Return the (X, Y) coordinate for the center point of the cell that contains the specified text.  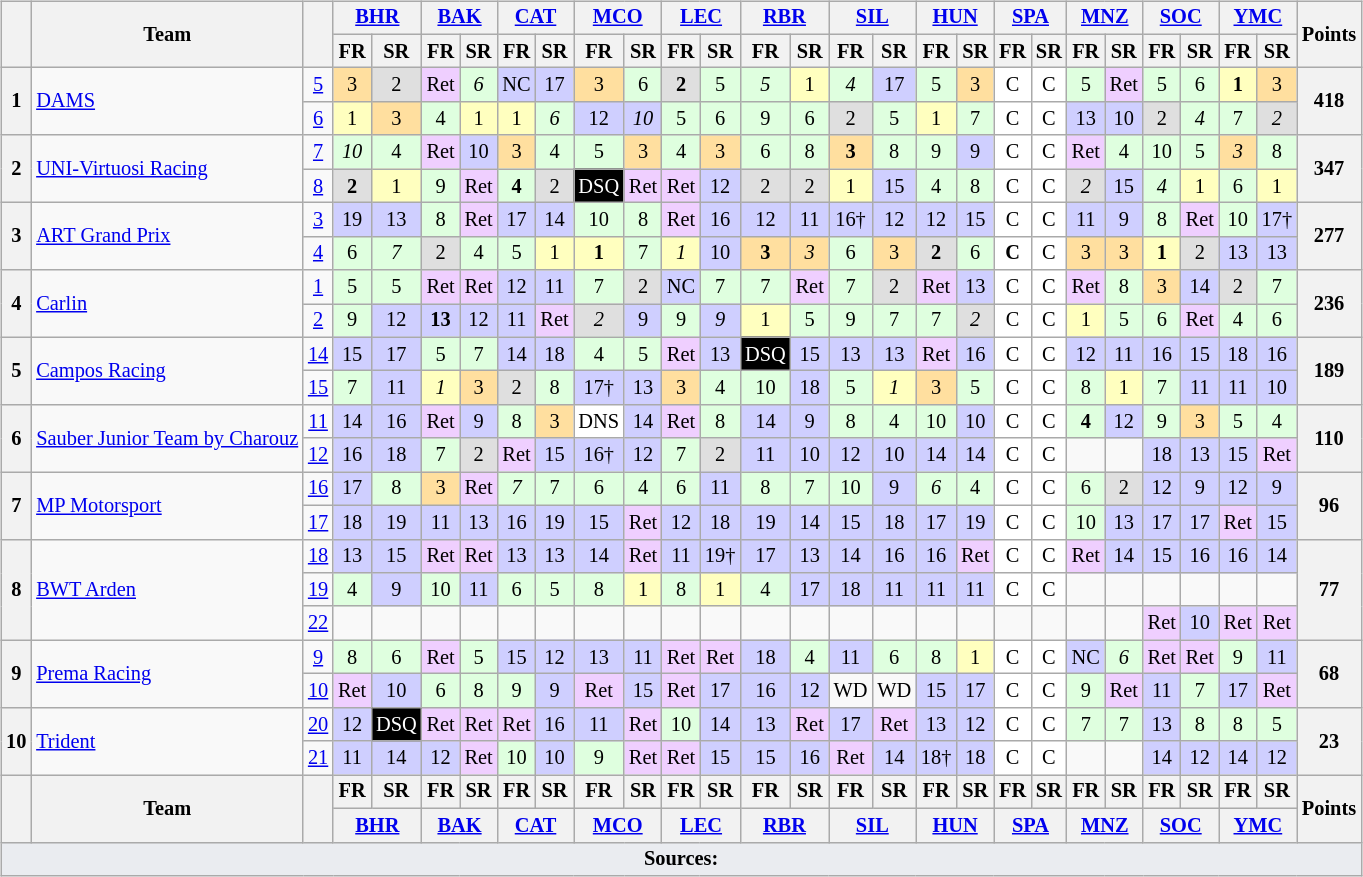
Trident (167, 740)
UNI-Virtuosi Racing (167, 168)
96 (1329, 506)
ART Grand Prix (167, 236)
77 (1329, 590)
18† (936, 758)
Sources: (681, 859)
347 (1329, 168)
Prema Racing (167, 674)
19† (720, 556)
23 (1329, 740)
Carlin (167, 304)
Campos Racing (167, 370)
21 (318, 758)
DNS (599, 422)
20 (318, 724)
22 (318, 623)
Sauber Junior Team by Charouz (167, 438)
189 (1329, 370)
68 (1329, 674)
236 (1329, 304)
BWT Arden (167, 590)
418 (1329, 102)
MP Motorsport (167, 506)
110 (1329, 438)
277 (1329, 236)
DAMS (167, 102)
